Provide the (X, Y) coordinate of the cell's center where the given text is located.  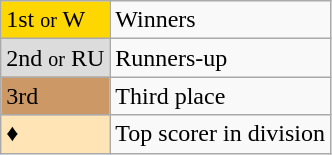
Winners (220, 20)
3rd (56, 96)
Third place (220, 96)
Runners-up (220, 58)
1st or W (56, 20)
Top scorer in division (220, 134)
2nd or RU (56, 58)
♦ (56, 134)
